Detect which cell encompasses the target text, then output its [x, y] center coordinate. 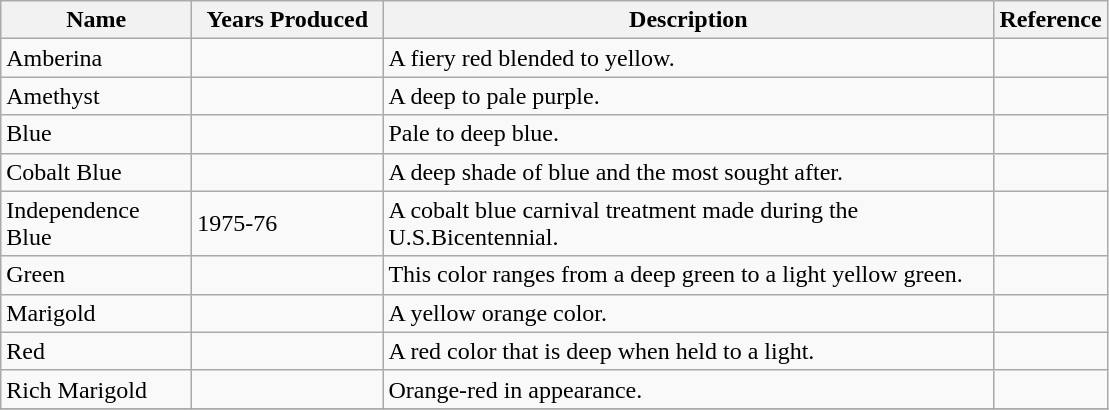
Amberina [96, 58]
1975-76 [288, 224]
A red color that is deep when held to a light. [688, 351]
This color ranges from a deep green to a light yellow green. [688, 275]
Blue [96, 134]
A deep shade of blue and the most sought after. [688, 172]
Name [96, 20]
A cobalt blue carnival treatment made during the U.S.Bicentennial. [688, 224]
Cobalt Blue [96, 172]
Marigold [96, 313]
A fiery red blended to yellow. [688, 58]
A deep to pale purple. [688, 96]
Rich Marigold [96, 389]
Red [96, 351]
A yellow orange color. [688, 313]
Independence Blue [96, 224]
Orange-red in appearance. [688, 389]
Reference [1050, 20]
Description [688, 20]
Green [96, 275]
Amethyst [96, 96]
Years Produced [288, 20]
Pale to deep blue. [688, 134]
